Capture the cell that displays the provided text and extract its [x, y] central coordinate. 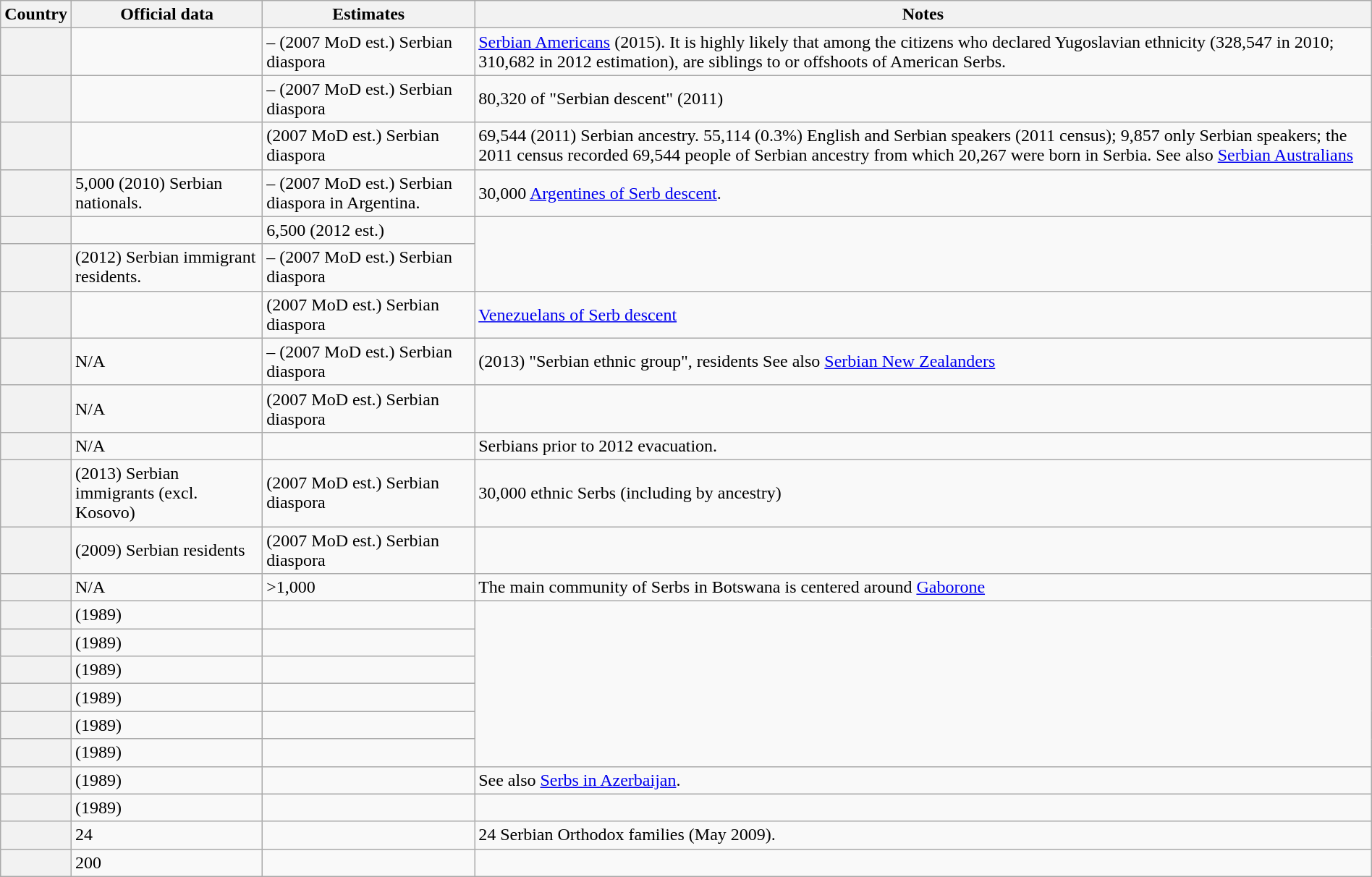
80,320 of "Serbian descent" (2011) [923, 98]
24 Serbian Orthodox families (May 2009). [923, 835]
Official data [166, 14]
The main community of Serbs in Botswana is centered around Gaborone [923, 588]
(2013) "Serbian ethnic group", residents See also Serbian New Zealanders [923, 362]
30,000 ethnic Serbs (including by ancestry) [923, 493]
Venezuelans of Serb descent [923, 314]
See also Serbs in Azerbaijan. [923, 780]
Estimates [369, 14]
5,000 (2010) Serbian nationals. [166, 192]
30,000 Argentines of Serb descent. [923, 192]
(2012) Serbian immigrant residents. [166, 268]
Notes [923, 14]
24 [166, 835]
6,500 (2012 est.) [369, 230]
(2009) Serbian residents [166, 550]
Serbians prior to 2012 evacuation. [923, 446]
>1,000 [369, 588]
(2013) Serbian immigrants (excl. Kosovo) [166, 493]
– (2007 MoD est.) Serbian diaspora in Argentina. [369, 192]
Country [36, 14]
200 [166, 863]
